For the text-containing cell, return its midpoint in [X, Y] coordinate format. 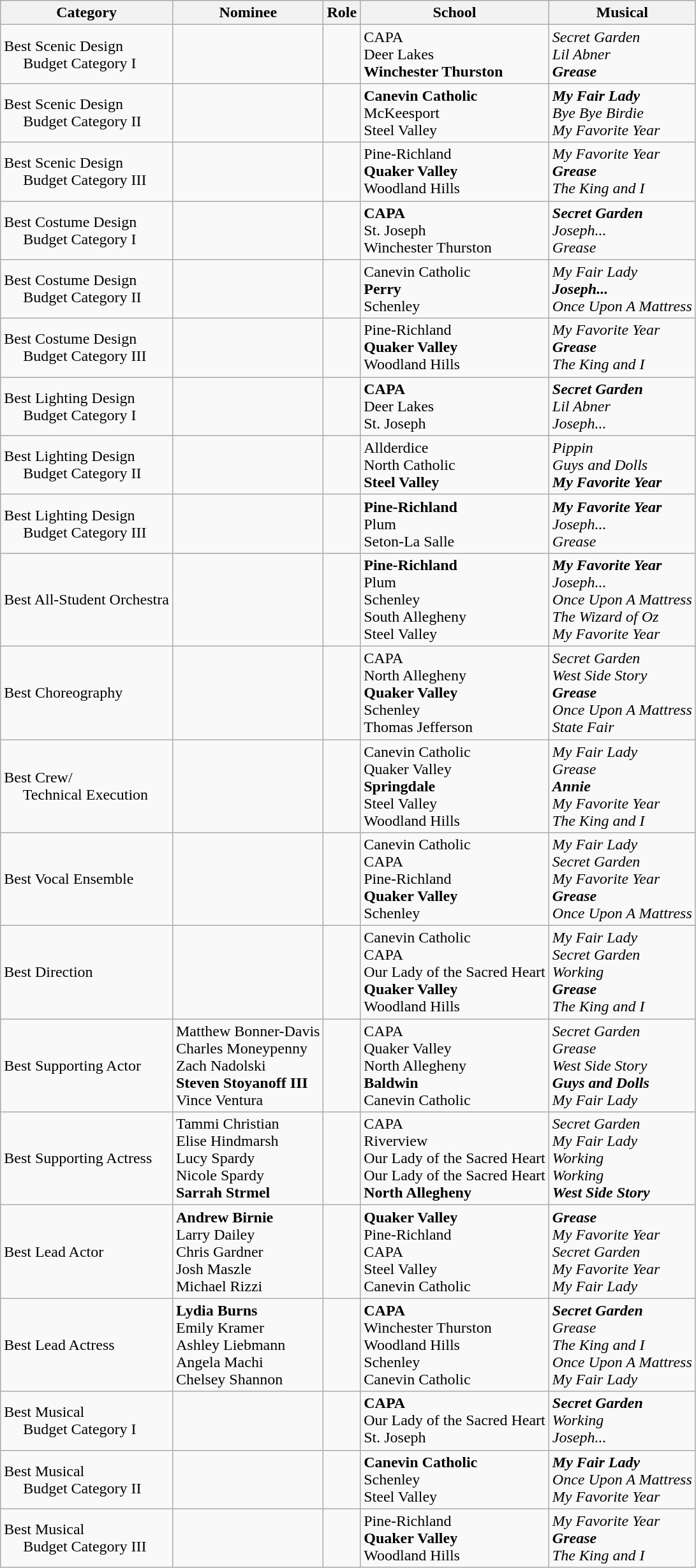
Secret Garden My Fair LadyWorkingWorkingWest Side Story [622, 1159]
Secret GardenJoseph...Grease [622, 230]
Best All-Student Orchestra [87, 599]
Tammi ChristianElise HindmarshLucy SpardyNicole SpardySarrah Strmel [248, 1159]
CAPAWinchester ThurstonWoodland HillsSchenleyCanevin Catholic [455, 1345]
Canevin CatholicPerrySchenley [455, 289]
Secret GardenGreaseThe King and IOnce Upon A MattressMy Fair Lady [622, 1345]
My Fair LadySecret GardenWorkingGreaseThe King and I [622, 972]
Secret GardenWest Side StoryGreaseOnce Upon A MattressState Fair [622, 692]
CAPAQuaker ValleyNorth AlleghenyBaldwinCanevin Catholic [455, 1066]
My Fair LadyBye Bye BirdieMy Favorite Year [622, 113]
Best Supporting Actor [87, 1066]
Best Musical Budget Category III [87, 1538]
Best Lighting Design Budget Category III [87, 524]
CAPANorth AlleghenyQuaker ValleySchenleyThomas Jefferson [455, 692]
Secret GardenGreaseWest Side StoryGuys and DollsMy Fair Lady [622, 1066]
School [455, 13]
Canevin CatholicSchenleySteel Valley [455, 1479]
My Fair LadyGreaseAnnieMy Favorite YearThe King and I [622, 786]
CAPADeer LakesSt. Joseph [455, 406]
CAPAOur Lady of the Sacred HeartSt. Joseph [455, 1421]
PippinGuys and DollsMy Favorite Year [622, 465]
Best Scenic Design Budget Category III [87, 172]
AllderdiceNorth CatholicSteel Valley [455, 465]
Pine-RichlandPlumSeton-La Salle [455, 524]
Canevin CatholicMcKeesportSteel Valley [455, 113]
Best Lighting Design Budget Category I [87, 406]
Best Vocal Ensemble [87, 879]
Best Lighting Design Budget Category II [87, 465]
Matthew Bonner-DavisCharles MoneypennyZach NadolskiSteven Stoyanoff IIIVince Ventura [248, 1066]
Secret GardenLil AbnerGrease [622, 54]
My Favorite YearJoseph...Grease [622, 524]
Best Lead Actress [87, 1345]
Best Scenic Design Budget Category II [87, 113]
Best Crew/ Technical Execution [87, 786]
Canevin CatholicQuaker ValleySpringdaleSteel ValleyWoodland Hills [455, 786]
Canevin CatholicCAPAPine-RichlandQuaker ValleySchenley [455, 879]
Best Lead Actor [87, 1252]
Best Choreography [87, 692]
Best Direction [87, 972]
Secret GardenLil AbnerJoseph... [622, 406]
Best Costume Design Budget Category II [87, 289]
Canevin CatholicCAPAOur Lady of the Sacred HeartQuaker ValleyWoodland Hills [455, 972]
Best Musical Budget Category I [87, 1421]
GreaseMy Favorite YearSecret GardenMy Favorite YearMy Fair Lady [622, 1252]
My Fair LadyOnce Upon A MattressMy Favorite Year [622, 1479]
My Favorite YearJoseph...Once Upon A MattressThe Wizard of OzMy Favorite Year [622, 599]
Secret GardenWorkingJoseph... [622, 1421]
CAPASt. JosephWinchester Thurston [455, 230]
CAPARiverviewOur Lady of the Sacred HeartOur Lady of the Sacred HeartNorth Allegheny [455, 1159]
Best Supporting Actress [87, 1159]
Best Costume Design Budget Category III [87, 348]
CAPADeer LakesWinchester Thurston [455, 54]
Quaker ValleyPine-RichlandCAPASteel ValleyCanevin Catholic [455, 1252]
Best Musical Budget Category II [87, 1479]
Musical [622, 13]
Best Costume Design Budget Category I [87, 230]
Role [342, 13]
Category [87, 13]
My Fair LadySecret GardenMy Favorite YearGreaseOnce Upon A Mattress [622, 879]
Andrew BirnieLarry DaileyChris GardnerJosh MaszleMichael Rizzi [248, 1252]
Nominee [248, 13]
My Fair LadyJoseph...Once Upon A Mattress [622, 289]
Lydia BurnsEmily KramerAshley LiebmannAngela MachiChelsey Shannon [248, 1345]
Pine-RichlandPlumSchenleySouth AlleghenySteel Valley [455, 599]
Best Scenic Design Budget Category I [87, 54]
